Find where the given text appears and provide that cell's center as (X, Y) coordinate. 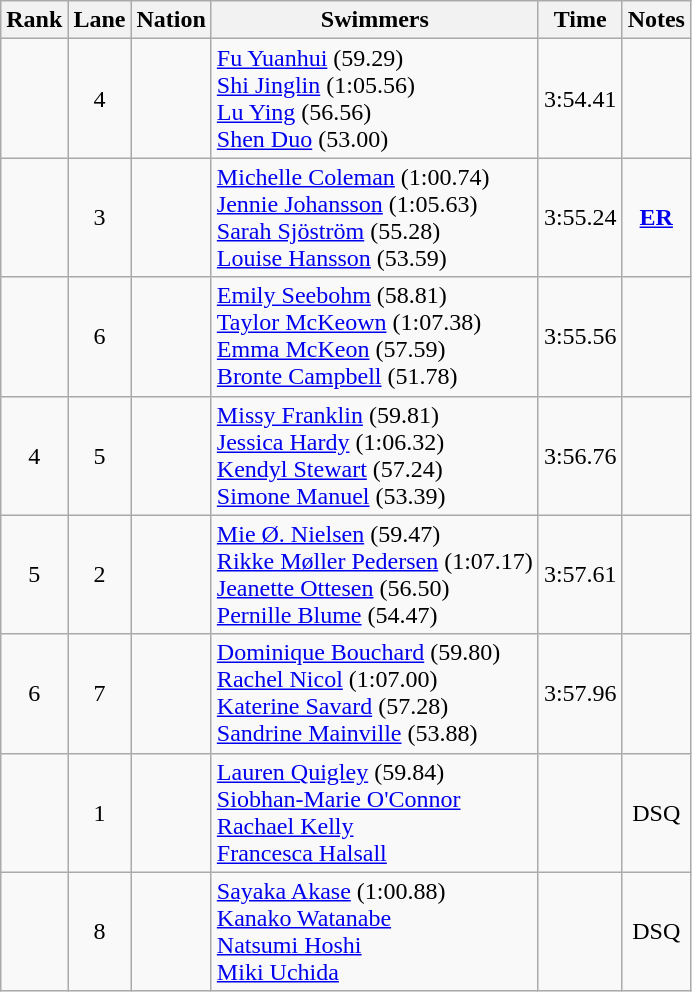
Mie Ø. Nielsen (59.47)Rikke Møller Pedersen (1:07.17)Jeanette Ottesen (56.50)Pernille Blume (54.47) (374, 574)
3:57.96 (580, 694)
Fu Yuanhui (59.29)Shi Jinglin (1:05.56)Lu Ying (56.56)Shen Duo (53.00) (374, 98)
Nation (171, 20)
8 (100, 932)
Sayaka Akase (1:00.88)Kanako WatanabeNatsumi HoshiMiki Uchida (374, 932)
Lane (100, 20)
ER (656, 218)
Missy Franklin (59.81)Jessica Hardy (1:06.32)Kendyl Stewart (57.24)Simone Manuel (53.39) (374, 456)
3:54.41 (580, 98)
3 (100, 218)
Rank (34, 20)
3:55.24 (580, 218)
Michelle Coleman (1:00.74)Jennie Johansson (1:05.63)Sarah Sjöström (55.28)Louise Hansson (53.59) (374, 218)
3:55.56 (580, 336)
Swimmers (374, 20)
3:57.61 (580, 574)
Dominique Bouchard (59.80)Rachel Nicol (1:07.00)Katerine Savard (57.28)Sandrine Mainville (53.88) (374, 694)
Emily Seebohm (58.81)Taylor McKeown (1:07.38)Emma McKeon (57.59)Bronte Campbell (51.78) (374, 336)
Notes (656, 20)
3:56.76 (580, 456)
Lauren Quigley (59.84)Siobhan-Marie O'ConnorRachael KellyFrancesca Halsall (374, 812)
2 (100, 574)
Time (580, 20)
7 (100, 694)
1 (100, 812)
